Identify which cell holds the provided text, then report its [x, y] central coordinate. 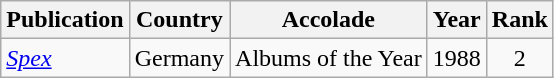
2 [520, 58]
Germany [179, 58]
Country [179, 20]
Accolade [329, 20]
Albums of the Year [329, 58]
Publication [65, 20]
Year [456, 20]
Rank [520, 20]
1988 [456, 58]
Spex [65, 58]
